Detect which cell encompasses the target text, then output its (x, y) center coordinate. 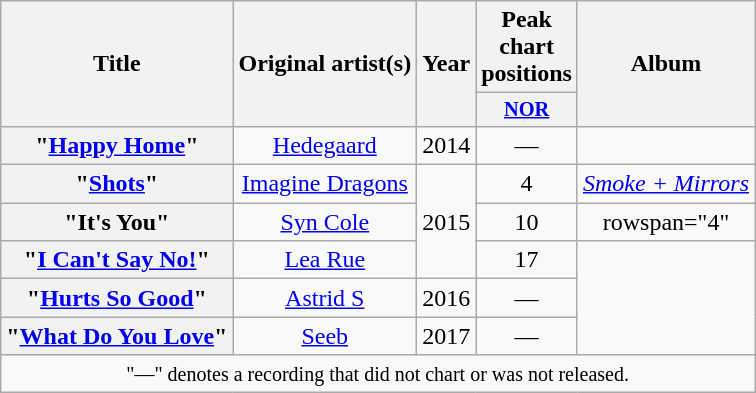
Seeb (325, 336)
NOR (527, 110)
Lea Rue (325, 260)
Original artist(s) (325, 64)
rowspan="4" (666, 222)
Peak chart positions (527, 47)
Smoke + Mirrors (666, 184)
Title (117, 64)
"Happy Home" (117, 145)
2015 (446, 222)
2016 (446, 298)
"I Can't Say No!" (117, 260)
Hedegaard (325, 145)
Year (446, 64)
10 (527, 222)
2014 (446, 145)
Imagine Dragons (325, 184)
Album (666, 64)
4 (527, 184)
"Hurts So Good" (117, 298)
"What Do You Love" (117, 336)
17 (527, 260)
"—" denotes a recording that did not chart or was not released. (378, 374)
2017 (446, 336)
"Shots" (117, 184)
"It's You" (117, 222)
Astrid S (325, 298)
Syn Cole (325, 222)
